Search for the cell housing the specified text and yield its (x, y) center coordinate. 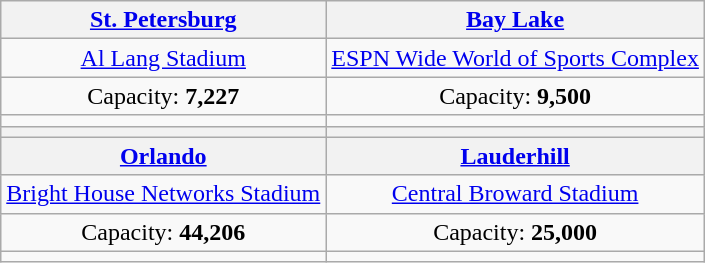
Bright House Networks Stadium (164, 194)
Capacity: 44,206 (164, 232)
Lauderhill (516, 156)
Al Lang Stadium (164, 58)
Orlando (164, 156)
Bay Lake (516, 20)
Capacity: 7,227 (164, 96)
ESPN Wide World of Sports Complex (516, 58)
Capacity: 25,000 (516, 232)
Central Broward Stadium (516, 194)
St. Petersburg (164, 20)
Capacity: 9,500 (516, 96)
